From the cell containing the given text, extract its center point as (X, Y) coordinate. 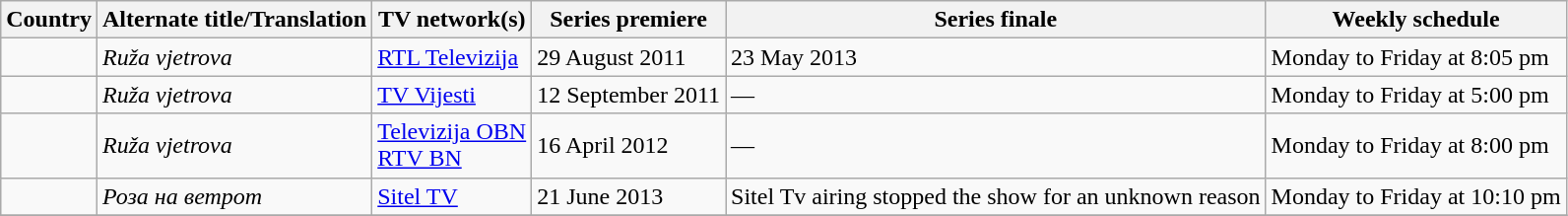
Monday to Friday at 10:10 pm (1416, 196)
RTL Televizija (452, 57)
Sitel Tv airing stopped the show for an unknown reason (997, 196)
Роза на ветрот (234, 196)
23 May 2013 (997, 57)
Series premiere (628, 20)
Monday to Friday at 8:05 pm (1416, 57)
16 April 2012 (628, 146)
Monday to Friday at 5:00 pm (1416, 95)
Alternate title/Translation (234, 20)
Monday to Friday at 8:00 pm (1416, 146)
Country (49, 20)
TV Vijesti (452, 95)
Weekly schedule (1416, 20)
21 June 2013 (628, 196)
29 August 2011 (628, 57)
Series finale (997, 20)
12 September 2011 (628, 95)
Sitel TV (452, 196)
Televizija OBNRTV BN (452, 146)
TV network(s) (452, 20)
